Extract the [x, y] coordinate from the center of the cell holding the provided text.  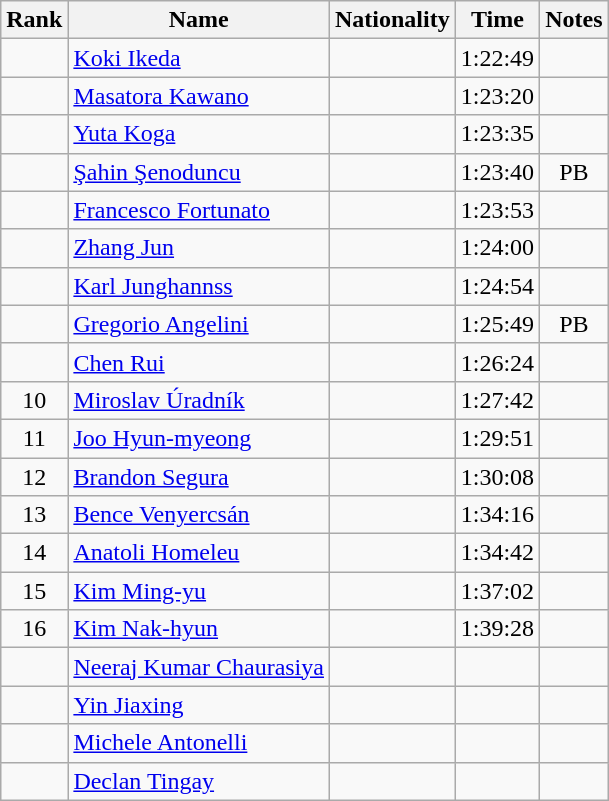
Yin Jiaxing [199, 705]
16 [34, 629]
Zhang Jun [199, 248]
Karl Junghannss [199, 286]
Declan Tingay [199, 781]
Time [497, 20]
Rank [34, 20]
1:23:40 [497, 172]
Neeraj Kumar Chaurasiya [199, 667]
Michele Antonelli [199, 743]
Notes [574, 20]
Kim Ming-yu [199, 591]
1:34:16 [497, 515]
Gregorio Angelini [199, 324]
15 [34, 591]
Masatora Kawano [199, 96]
Yuta Koga [199, 134]
1:22:49 [497, 58]
10 [34, 400]
Joo Hyun-myeong [199, 438]
Nationality [392, 20]
12 [34, 477]
Kim Nak-hyun [199, 629]
Koki Ikeda [199, 58]
1:24:54 [497, 286]
1:34:42 [497, 553]
1:23:35 [497, 134]
1:24:00 [497, 248]
14 [34, 553]
11 [34, 438]
Brandon Segura [199, 477]
Miroslav Úradník [199, 400]
1:27:42 [497, 400]
1:23:20 [497, 96]
Anatoli Homeleu [199, 553]
1:25:49 [497, 324]
1:37:02 [497, 591]
Bence Venyercsán [199, 515]
1:30:08 [497, 477]
1:39:28 [497, 629]
13 [34, 515]
1:29:51 [497, 438]
Francesco Fortunato [199, 210]
1:26:24 [497, 362]
Şahin Şenoduncu [199, 172]
Name [199, 20]
Chen Rui [199, 362]
1:23:53 [497, 210]
